Locate the cell with the specified text and output its [X, Y] center coordinate. 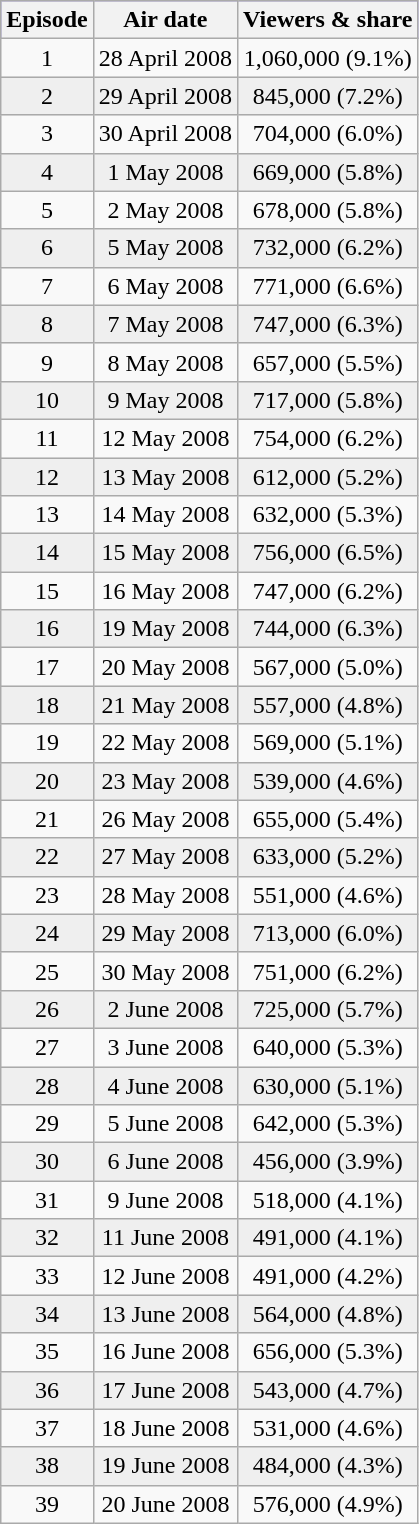
6 [47, 248]
23 May 2008 [165, 781]
19 May 2008 [165, 629]
633,000 (5.2%) [328, 857]
7 [47, 286]
29 [47, 1124]
31 [47, 1200]
569,000 (5.1%) [328, 743]
744,000 (6.3%) [328, 629]
13 May 2008 [165, 477]
12 June 2008 [165, 1276]
30 [47, 1162]
14 [47, 553]
732,000 (6.2%) [328, 248]
747,000 (6.3%) [328, 324]
30 May 2008 [165, 971]
754,000 (6.2%) [328, 438]
20 [47, 781]
9 June 2008 [165, 1200]
21 May 2008 [165, 705]
713,000 (6.0%) [328, 933]
26 May 2008 [165, 819]
725,000 (5.7%) [328, 1009]
717,000 (5.8%) [328, 400]
28 May 2008 [165, 895]
657,000 (5.5%) [328, 362]
13 June 2008 [165, 1314]
36 [47, 1390]
539,000 (4.6%) [328, 781]
19 June 2008 [165, 1466]
30 April 2008 [165, 134]
612,000 (5.2%) [328, 477]
3 June 2008 [165, 1047]
632,000 (5.3%) [328, 515]
2 June 2008 [165, 1009]
Air date [165, 20]
23 [47, 895]
9 [47, 362]
10 [47, 400]
12 [47, 477]
25 [47, 971]
751,000 (6.2%) [328, 971]
642,000 (5.3%) [328, 1124]
5 May 2008 [165, 248]
655,000 (5.4%) [328, 819]
20 May 2008 [165, 667]
3 [47, 134]
17 [47, 667]
4 June 2008 [165, 1085]
16 May 2008 [165, 591]
7 May 2008 [165, 324]
33 [47, 1276]
491,000 (4.2%) [328, 1276]
1,060,000 (9.1%) [328, 58]
17 June 2008 [165, 1390]
8 [47, 324]
6 June 2008 [165, 1162]
9 May 2008 [165, 400]
456,000 (3.9%) [328, 1162]
484,000 (4.3%) [328, 1466]
2 [47, 96]
16 [47, 629]
11 June 2008 [165, 1238]
38 [47, 1466]
564,000 (4.8%) [328, 1314]
704,000 (6.0%) [328, 134]
14 May 2008 [165, 515]
5 [47, 210]
22 May 2008 [165, 743]
32 [47, 1238]
5 June 2008 [165, 1124]
576,000 (4.9%) [328, 1504]
28 [47, 1085]
27 May 2008 [165, 857]
1 [47, 58]
11 [47, 438]
27 [47, 1047]
29 April 2008 [165, 96]
669,000 (5.8%) [328, 172]
18 June 2008 [165, 1428]
557,000 (4.8%) [328, 705]
640,000 (5.3%) [328, 1047]
18 [47, 705]
518,000 (4.1%) [328, 1200]
22 [47, 857]
37 [47, 1428]
4 [47, 172]
24 [47, 933]
Episode [47, 20]
28 April 2008 [165, 58]
13 [47, 515]
16 June 2008 [165, 1352]
567,000 (5.0%) [328, 667]
2 May 2008 [165, 210]
8 May 2008 [165, 362]
21 [47, 819]
15 May 2008 [165, 553]
491,000 (4.1%) [328, 1238]
771,000 (6.6%) [328, 286]
531,000 (4.6%) [328, 1428]
19 [47, 743]
26 [47, 1009]
6 May 2008 [165, 286]
756,000 (6.5%) [328, 553]
543,000 (4.7%) [328, 1390]
12 May 2008 [165, 438]
34 [47, 1314]
35 [47, 1352]
678,000 (5.8%) [328, 210]
1 May 2008 [165, 172]
630,000 (5.1%) [328, 1085]
15 [47, 591]
551,000 (4.6%) [328, 895]
20 June 2008 [165, 1504]
39 [47, 1504]
656,000 (5.3%) [328, 1352]
845,000 (7.2%) [328, 96]
Viewers & share [328, 20]
747,000 (6.2%) [328, 591]
29 May 2008 [165, 933]
